Determine the [x, y] coordinate at the center of the cell enclosing the given text.  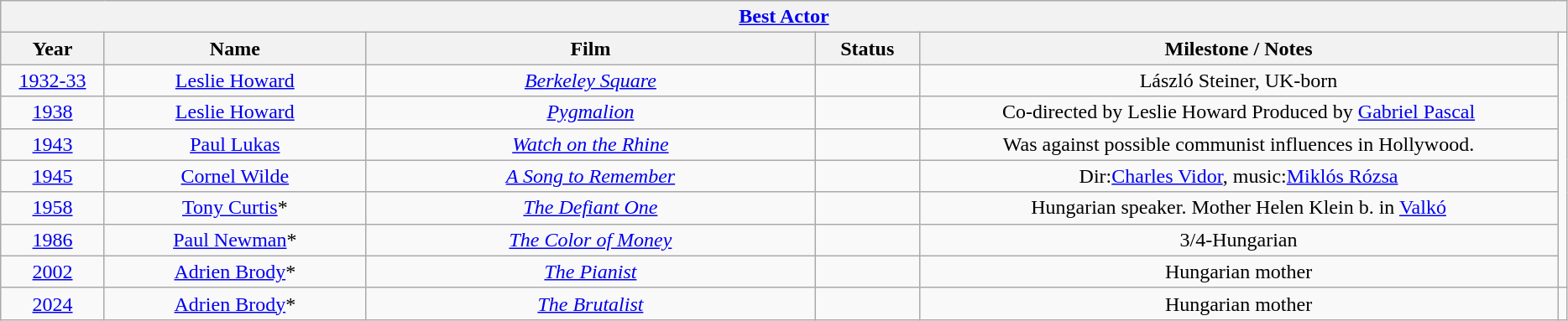
3/4-Hungarian [1239, 240]
The Defiant One [590, 208]
Best Actor [784, 17]
Was against possible communist influences in Hollywood. [1239, 144]
Pygmalion [590, 112]
Film [590, 49]
Berkeley Square [590, 80]
1945 [53, 176]
1932-33 [53, 80]
Cornel Wilde [235, 176]
1986 [53, 240]
Co-directed by Leslie Howard Produced by Gabriel Pascal [1239, 112]
László Steiner, UK-born [1239, 80]
Hungarian speaker. Mother Helen Klein b. in Valkó [1239, 208]
Paul Newman* [235, 240]
Milestone / Notes [1239, 49]
Dir:Charles Vidor, music:Miklós Rózsa [1239, 176]
1943 [53, 144]
The Color of Money [590, 240]
Tony Curtis* [235, 208]
Paul Lukas [235, 144]
A Song to Remember [590, 176]
2024 [53, 303]
Watch on the Rhine [590, 144]
Name [235, 49]
2002 [53, 272]
The Pianist [590, 272]
1938 [53, 112]
Year [53, 49]
1958 [53, 208]
The Brutalist [590, 303]
Status [867, 49]
